Provide the [X, Y] coordinate of the cell's center where the given text is located.  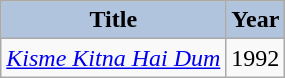
Title [114, 20]
Kisme Kitna Hai Dum [114, 58]
1992 [256, 58]
Year [256, 20]
